From the cell containing the given text, extract its center point as (x, y) coordinate. 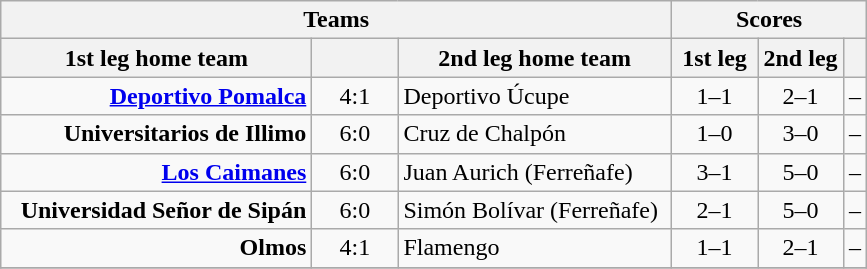
Teams (336, 20)
Universidad Señor de Sipán (156, 210)
Simón Bolívar (Ferreñafe) (535, 210)
Flamengo (535, 248)
1st leg home team (156, 58)
Deportivo Úcupe (535, 96)
Deportivo Pomalca (156, 96)
3–0 (801, 134)
Juan Aurich (Ferreñafe) (535, 172)
3–1 (714, 172)
Los Caimanes (156, 172)
Scores (768, 20)
1–0 (714, 134)
1st leg (714, 58)
Universitarios de Illimo (156, 134)
Cruz de Chalpón (535, 134)
Olmos (156, 248)
2nd leg (801, 58)
2nd leg home team (535, 58)
